Detect which cell encompasses the target text, then output its [X, Y] center coordinate. 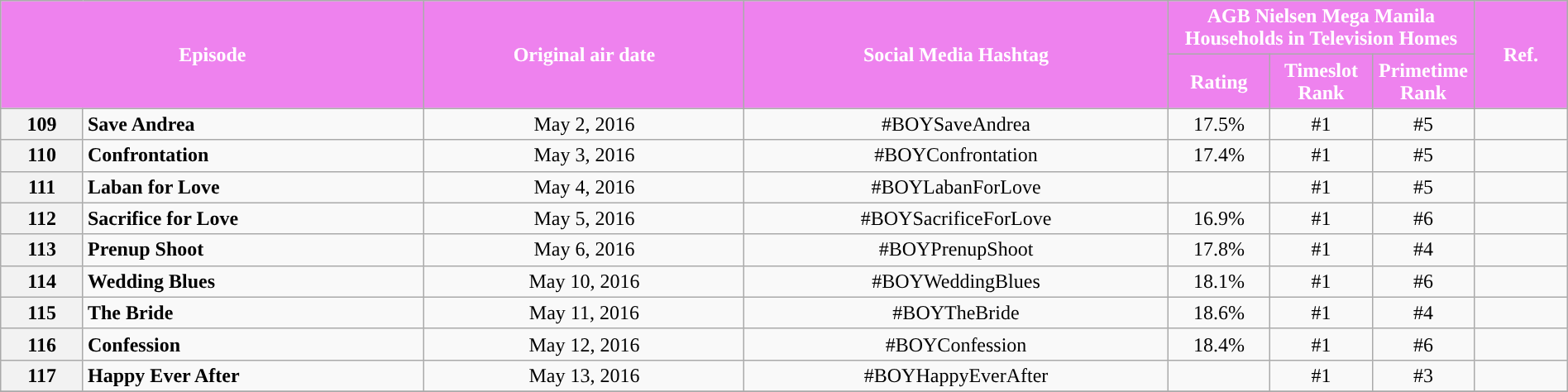
17.8% [1219, 250]
Laban for Love [253, 187]
May 10, 2016 [584, 281]
109 [42, 124]
18.6% [1219, 313]
Prenup Shoot [253, 250]
17.4% [1219, 155]
Confession [253, 344]
#BOYTheBride [956, 313]
Timeslot Rank [1322, 81]
112 [42, 218]
May 3, 2016 [584, 155]
May 2, 2016 [584, 124]
May 6, 2016 [584, 250]
Rating [1219, 81]
113 [42, 250]
Ref. [1521, 55]
The Bride [253, 313]
May 4, 2016 [584, 187]
#BOYWeddingBlues [956, 281]
#3 [1423, 375]
Primetime Rank [1423, 81]
Social Media Hashtag [956, 55]
May 5, 2016 [584, 218]
#BOYConfession [956, 344]
114 [42, 281]
111 [42, 187]
AGB Nielsen Mega Manila Households in Television Homes [1322, 28]
Save Andrea [253, 124]
#BOYConfrontation [956, 155]
Happy Ever After [253, 375]
#BOYSacrificeForLove [956, 218]
Confrontation [253, 155]
17.5% [1219, 124]
May 13, 2016 [584, 375]
117 [42, 375]
16.9% [1219, 218]
#BOYLabanForLove [956, 187]
Wedding Blues [253, 281]
18.4% [1219, 344]
Sacrifice for Love [253, 218]
May 11, 2016 [584, 313]
Original air date [584, 55]
116 [42, 344]
110 [42, 155]
Episode [213, 55]
#BOYSaveAndrea [956, 124]
May 12, 2016 [584, 344]
115 [42, 313]
#BOYPrenupShoot [956, 250]
18.1% [1219, 281]
#BOYHappyEverAfter [956, 375]
